Determine the [x, y] coordinate at the center of the cell enclosing the given text.  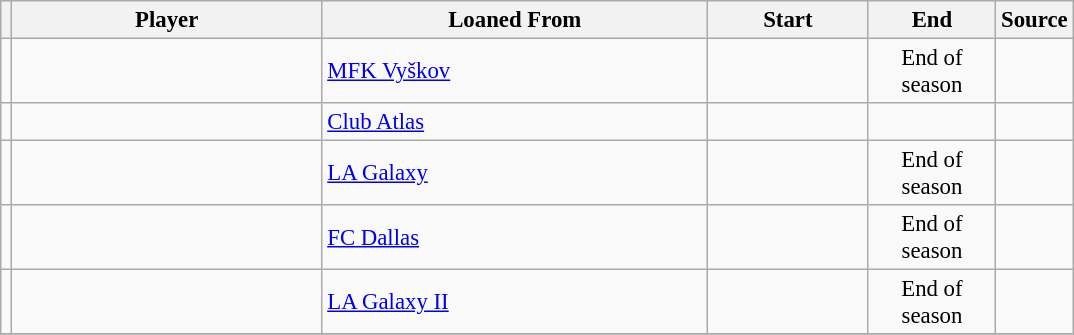
FC Dallas [515, 238]
LA Galaxy II [515, 302]
Start [788, 20]
MFK Vyškov [515, 72]
Source [1034, 20]
LA Galaxy [515, 174]
Player [166, 20]
Club Atlas [515, 122]
Loaned From [515, 20]
End [932, 20]
